Provide the (x, y) coordinate of the cell's center where the given text is located.  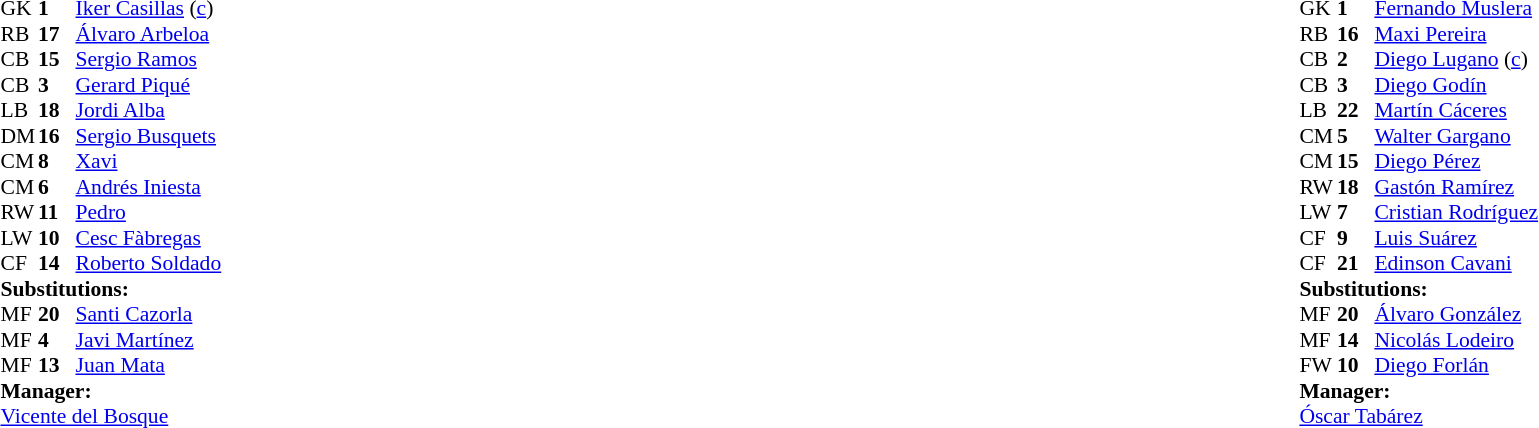
Roberto Soldado (149, 263)
Edinson Cavani (1456, 263)
FW (1318, 365)
Diego Pérez (1456, 161)
21 (1356, 263)
Diego Lugano (c) (1456, 59)
Xavi (149, 161)
DM (19, 136)
17 (57, 34)
Gastón Ramírez (1456, 187)
Diego Forlán (1456, 365)
6 (57, 187)
Sergio Ramos (149, 59)
Sergio Busquets (149, 136)
Luis Suárez (1456, 238)
7 (1356, 213)
Álvaro González (1456, 315)
Jordi Alba (149, 111)
8 (57, 161)
Diego Godín (1456, 85)
Juan Mata (149, 365)
Andrés Iniesta (149, 187)
11 (57, 213)
Walter Gargano (1456, 136)
4 (57, 340)
Javi Martínez (149, 340)
Cristian Rodríguez (1456, 213)
Santi Cazorla (149, 315)
Álvaro Arbeloa (149, 34)
9 (1356, 238)
Cesc Fàbregas (149, 238)
Martín Cáceres (1456, 111)
Maxi Pereira (1456, 34)
22 (1356, 111)
2 (1356, 59)
5 (1356, 136)
Nicolás Lodeiro (1456, 340)
Pedro (149, 213)
13 (57, 365)
Gerard Piqué (149, 85)
